Scan for the cell matching the given text and deliver its (x, y) coordinate at center. 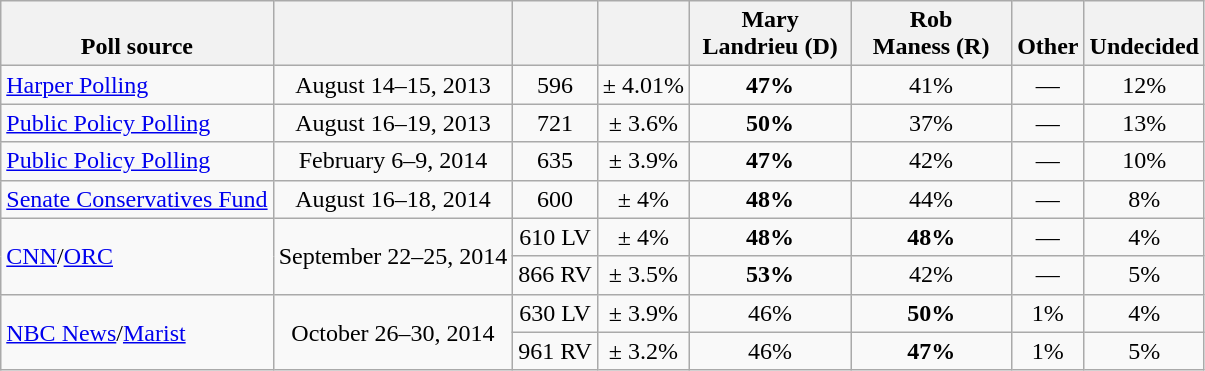
37% (932, 123)
CNN/ORC (137, 256)
8% (1144, 199)
± 3.2% (643, 351)
721 (555, 123)
Harper Polling (137, 85)
Poll source (137, 34)
600 (555, 199)
August 16–19, 2013 (393, 123)
August 14–15, 2013 (393, 85)
Undecided (1144, 34)
Senate Conservatives Fund (137, 199)
10% (1144, 161)
596 (555, 85)
September 22–25, 2014 (393, 256)
Other (1048, 34)
February 6–9, 2014 (393, 161)
± 4.01% (643, 85)
610 LV (555, 237)
44% (932, 199)
MaryLandrieu (D) (770, 34)
August 16–18, 2014 (393, 199)
866 RV (555, 275)
October 26–30, 2014 (393, 332)
12% (1144, 85)
± 3.6% (643, 123)
41% (932, 85)
630 LV (555, 313)
NBC News/Marist (137, 332)
13% (1144, 123)
± 3.5% (643, 275)
635 (555, 161)
53% (770, 275)
961 RV (555, 351)
RobManess (R) (932, 34)
